From the cell containing the given text, extract its center point as (X, Y) coordinate. 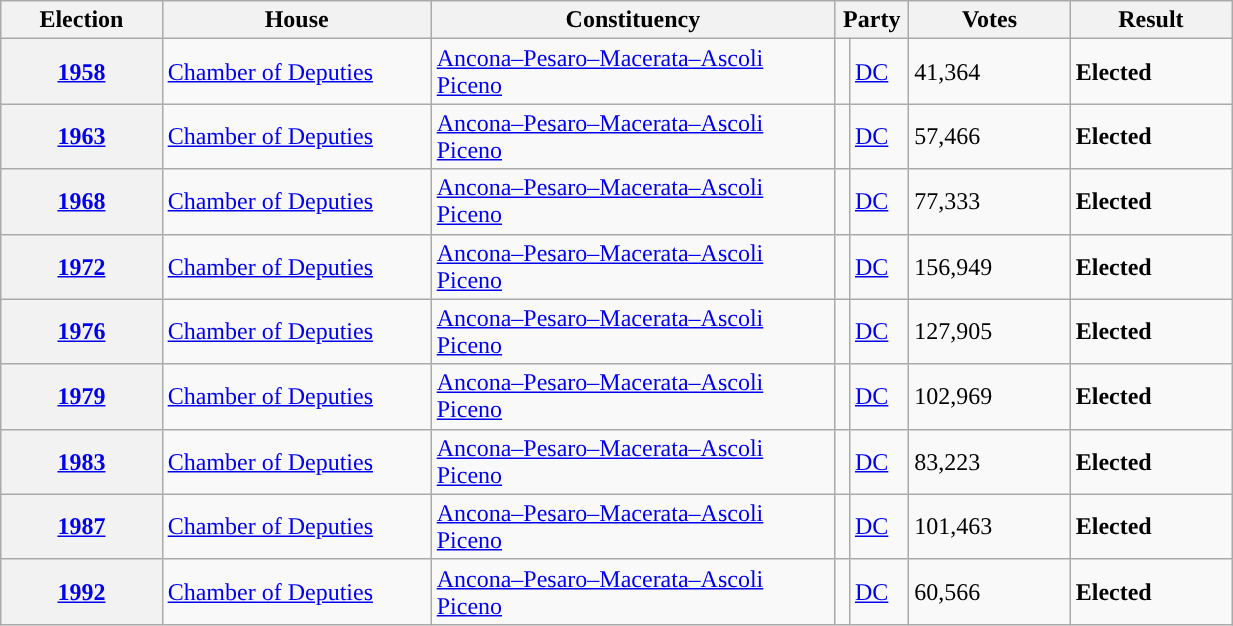
House (296, 20)
1979 (82, 396)
1983 (82, 462)
41,364 (990, 72)
102,969 (990, 396)
Votes (990, 20)
Constituency (633, 20)
156,949 (990, 266)
Election (82, 20)
127,905 (990, 332)
60,566 (990, 592)
1992 (82, 592)
Party (872, 20)
Result (1150, 20)
1972 (82, 266)
77,333 (990, 202)
1976 (82, 332)
1958 (82, 72)
1987 (82, 526)
1968 (82, 202)
83,223 (990, 462)
1963 (82, 136)
57,466 (990, 136)
101,463 (990, 526)
